Return the [X, Y] coordinate for the center point of the cell that contains the specified text.  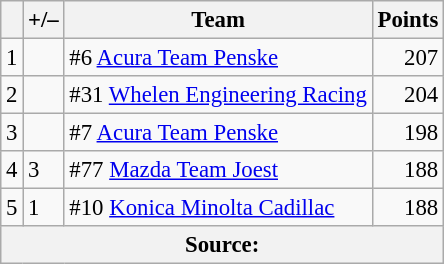
Source: [222, 245]
#6 Acura Team Penske [218, 58]
Points [408, 20]
2 [12, 95]
207 [408, 58]
#31 Whelen Engineering Racing [218, 95]
4 [12, 170]
204 [408, 95]
5 [12, 208]
+/– [44, 20]
Team [218, 20]
198 [408, 133]
#7 Acura Team Penske [218, 133]
#77 Mazda Team Joest [218, 170]
#10 Konica Minolta Cadillac [218, 208]
